Output the [x, y] coordinate of the center of the cell containing the given text.  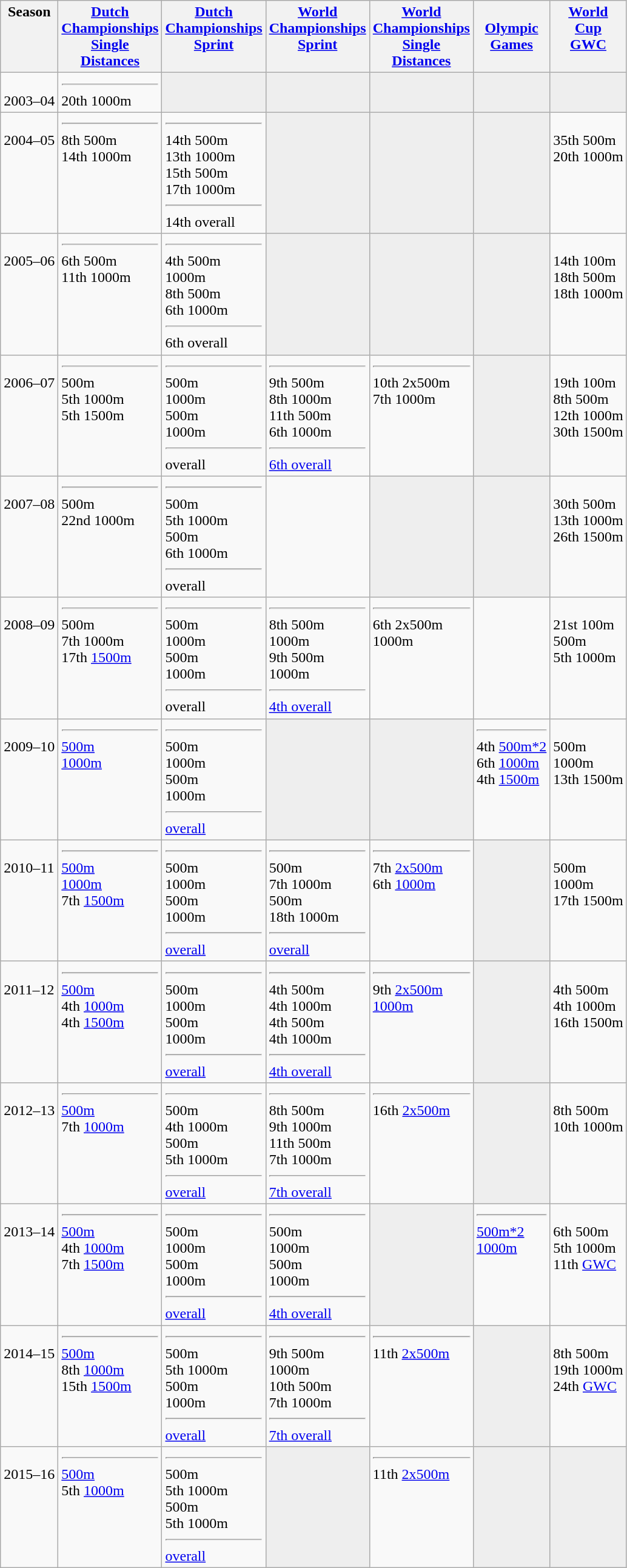
4th 500m 4th 1000m 16th 1500m [588, 1022]
2006–07 [29, 415]
2012–13 [29, 1143]
500m*2 1000m [511, 1264]
500m 4th 1000m 7th 1500m [110, 1264]
500m 7th 1000m 17th 1500m [110, 658]
6th 500m 5th 1000m 11th GWC [588, 1264]
2005–06 [29, 294]
2009–10 [29, 779]
35th 500m 20th 1000m [588, 173]
500m 22nd 1000m [110, 537]
4th 500m*2 6th 1000m 4th 1500m [511, 779]
Dutch Championships Sprint [213, 36]
500m 1000m 17th 1500m [588, 900]
500m 5th 1000m [110, 1507]
8th 500m 14th 1000m [110, 173]
500m 1000m 500m 1000m 4th overall [318, 1264]
30th 500m 13th 1000m 26th 1500m [588, 537]
500m 4th 1000m 4th 1500m [110, 1022]
500m 7th 1000m [110, 1143]
9th 500m 8th 1000m 11th 500m 6th 1000m 6th overall [318, 415]
8th 500m 1000m 9th 500m 1000m 4th overall [318, 658]
6th 2x500m 1000m [421, 658]
2014–15 [29, 1386]
500m 8th 1000m 15th 1500m [110, 1386]
2003–04 [29, 92]
Season [29, 36]
World Cup GWC [588, 36]
Olympic Games [511, 36]
Dutch Championships Single Distances [110, 36]
14th 100m 18th 500m 18th 1000m [588, 294]
2015–16 [29, 1507]
6th 500m 11th 1000m [110, 294]
4th 500m 4th 1000m 4th 500m 4th 1000m 4th overall [318, 1022]
500m 5th 1000m 5th 1500m [110, 415]
8th 500m 9th 1000m 11th 500m 7th 1000m 7th overall [318, 1143]
10th 2x500m 7th 1000m [421, 415]
14th 500m 13th 1000m 15th 500m 17th 1000m 14th overall [213, 173]
World Championships Sprint [318, 36]
2010–11 [29, 900]
2007–08 [29, 537]
500m 1000m 13th 1500m [588, 779]
2008–09 [29, 658]
500m 1000m 7th 1500m [110, 900]
9th 2x500m 1000m [421, 1022]
500m 7th 1000m 500m 18th 1000m overall [318, 900]
8th 500m 10th 1000m [588, 1143]
500m 4th 1000m 500m 5th 1000m overall [213, 1143]
500m 5th 1000m 500m 6th 1000m overall [213, 537]
World Championships Single Distances [421, 36]
20th 1000m [110, 92]
8th 500m 19th 1000m 24th GWC [588, 1386]
2004–05 [29, 173]
2013–14 [29, 1264]
16th 2x500m [421, 1143]
19th 100m 8th 500m 12th 1000m 30th 1500m [588, 415]
2011–12 [29, 1022]
500m 5th 1000m 500m 1000m overall [213, 1386]
500m 1000m [110, 779]
21st 100m 500m 5th 1000m [588, 658]
9th 500m 1000m 10th 500m 7th 1000m 7th overall [318, 1386]
500m 5th 1000m 500m 5th 1000m overall [213, 1507]
4th 500m 1000m 8th 500m 6th 1000m 6th overall [213, 294]
7th 2x500m 6th 1000m [421, 900]
